Locate the cell with the specified text and output its (X, Y) center coordinate. 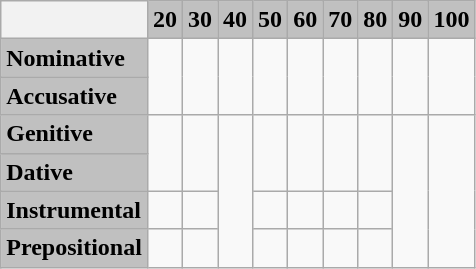
90 (410, 20)
Prepositional (74, 248)
Nominative (74, 58)
80 (376, 20)
Genitive (74, 134)
Dative (74, 172)
20 (164, 20)
60 (306, 20)
Instrumental (74, 210)
70 (340, 20)
50 (270, 20)
Accusative (74, 96)
30 (200, 20)
40 (236, 20)
100 (452, 20)
